Provide the [x, y] coordinate of the cell's center where the given text is located.  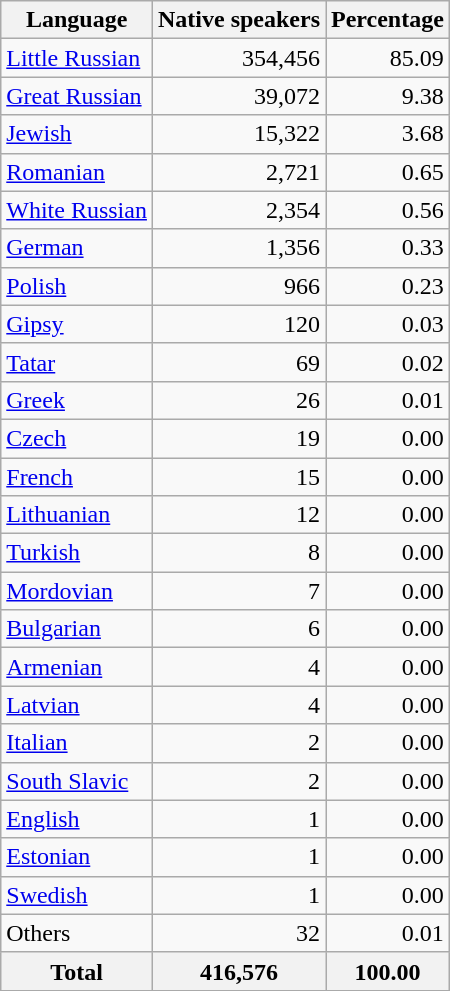
Little Russian [77, 58]
Language [77, 20]
32 [238, 933]
100.00 [388, 971]
85.09 [388, 58]
966 [238, 286]
15,322 [238, 134]
0.56 [388, 210]
Swedish [77, 895]
Native speakers [238, 20]
120 [238, 324]
Percentage [388, 20]
26 [238, 400]
6 [238, 629]
0.02 [388, 362]
English [77, 819]
Italian [77, 743]
Mordovian [77, 591]
Romanian [77, 172]
German [77, 248]
0.65 [388, 172]
Great Russian [77, 96]
12 [238, 515]
354,456 [238, 58]
39,072 [238, 96]
Jewish [77, 134]
Estonian [77, 857]
3.68 [388, 134]
19 [238, 438]
7 [238, 591]
Armenian [77, 667]
Latvian [77, 705]
9.38 [388, 96]
White Russian [77, 210]
0.23 [388, 286]
Turkish [77, 553]
416,576 [238, 971]
Greek [77, 400]
Bulgarian [77, 629]
2,354 [238, 210]
0.03 [388, 324]
Tatar [77, 362]
1,356 [238, 248]
Gipsy [77, 324]
Others [77, 933]
Lithuanian [77, 515]
Total [77, 971]
French [77, 477]
15 [238, 477]
Czech [77, 438]
Polish [77, 286]
69 [238, 362]
2,721 [238, 172]
8 [238, 553]
0.33 [388, 248]
South Slavic [77, 781]
